Identify which cell holds the provided text, then report its [X, Y] central coordinate. 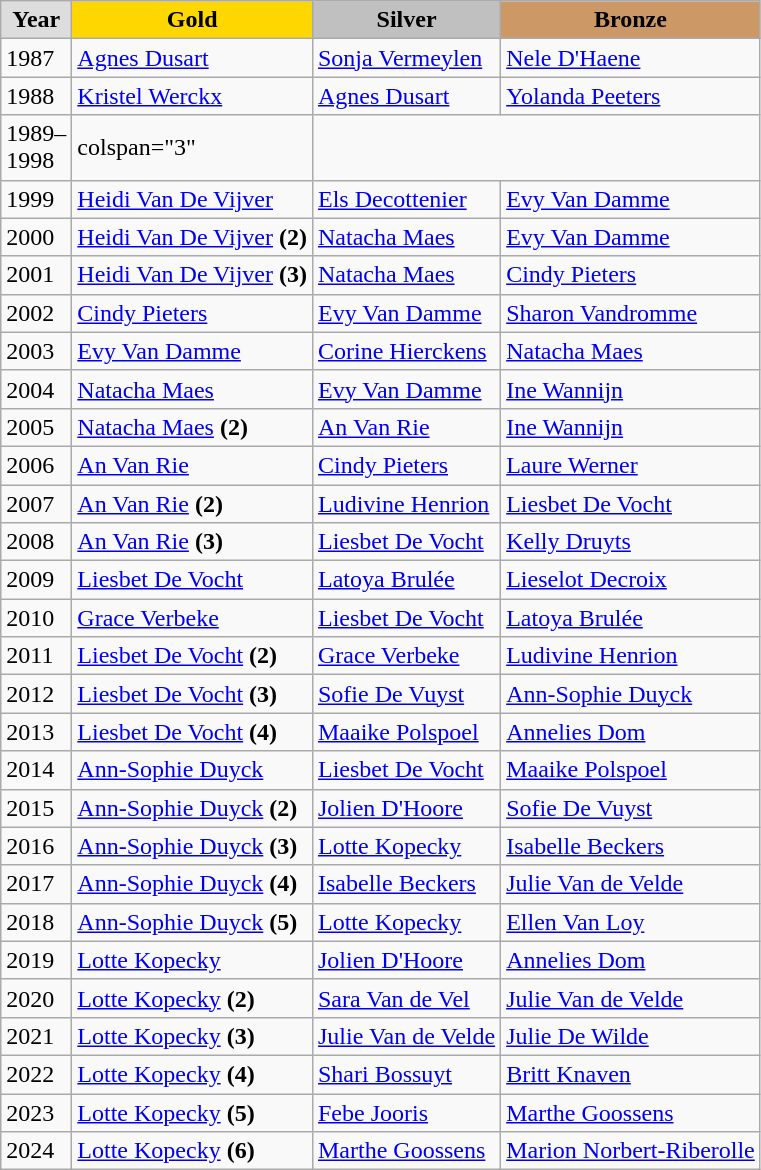
Ellen Van Loy [631, 922]
Ann-Sophie Duyck (3) [192, 846]
2021 [36, 1036]
Lotte Kopecky (4) [192, 1074]
Lotte Kopecky (2) [192, 998]
Bronze [631, 20]
Nele D'Haene [631, 58]
Marion Norbert-Riberolle [631, 1151]
Liesbet De Vocht (2) [192, 656]
Els Decottenier [406, 199]
Britt Knaven [631, 1074]
2007 [36, 503]
Year [36, 20]
Ann-Sophie Duyck (4) [192, 884]
Liesbet De Vocht (4) [192, 732]
2019 [36, 960]
colspan="3" [192, 148]
2016 [36, 846]
Heidi Van De Vijver (3) [192, 275]
Febe Jooris [406, 1113]
Liesbet De Vocht (3) [192, 694]
2024 [36, 1151]
Lotte Kopecky (3) [192, 1036]
1999 [36, 199]
2017 [36, 884]
2011 [36, 656]
Ann-Sophie Duyck (2) [192, 808]
An Van Rie (2) [192, 503]
1987 [36, 58]
2000 [36, 237]
Yolanda Peeters [631, 96]
2010 [36, 618]
1988 [36, 96]
Ann-Sophie Duyck (5) [192, 922]
Laure Werner [631, 465]
Heidi Van De Vijver [192, 199]
2005 [36, 427]
2008 [36, 542]
Lotte Kopecky (5) [192, 1113]
2014 [36, 770]
Lotte Kopecky (6) [192, 1151]
Corine Hierckens [406, 351]
2001 [36, 275]
Sonja Vermeylen [406, 58]
Silver [406, 20]
Kelly Druyts [631, 542]
Lieselot Decroix [631, 580]
Heidi Van De Vijver (2) [192, 237]
2004 [36, 389]
2020 [36, 998]
2023 [36, 1113]
2003 [36, 351]
2012 [36, 694]
Julie De Wilde [631, 1036]
2006 [36, 465]
Sara Van de Vel [406, 998]
2018 [36, 922]
Sharon Vandromme [631, 313]
Gold [192, 20]
An Van Rie (3) [192, 542]
Natacha Maes (2) [192, 427]
2002 [36, 313]
Shari Bossuyt [406, 1074]
2009 [36, 580]
2013 [36, 732]
2022 [36, 1074]
Kristel Werckx [192, 96]
1989–1998 [36, 148]
2015 [36, 808]
